Pinpoint the cell where the given text exists, returning its [x, y] midpoint coordinate. 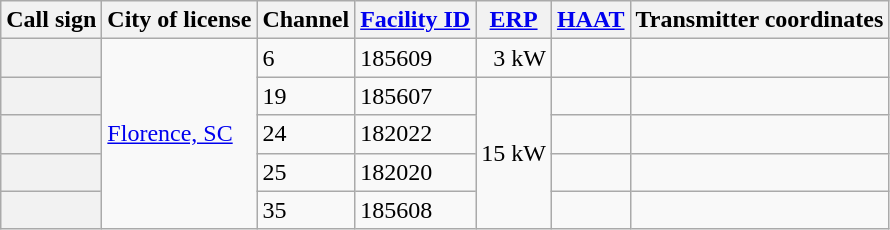
6 [306, 58]
Call sign [52, 20]
Facility ID [416, 20]
35 [306, 210]
185609 [416, 58]
182020 [416, 172]
182022 [416, 134]
15 kW [514, 153]
185608 [416, 210]
185607 [416, 96]
City of license [180, 20]
Florence, SC [180, 134]
19 [306, 96]
HAAT [590, 20]
ERP [514, 20]
3 kW [514, 58]
Transmitter coordinates [760, 20]
24 [306, 134]
Channel [306, 20]
25 [306, 172]
